Capture the cell that displays the provided text and extract its [X, Y] central coordinate. 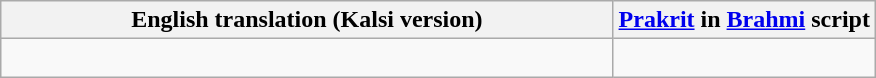
Prakrit in Brahmi script [744, 20]
English translation (Kalsi version) [307, 20]
